Return (x, y) of the center of cell containing provided text 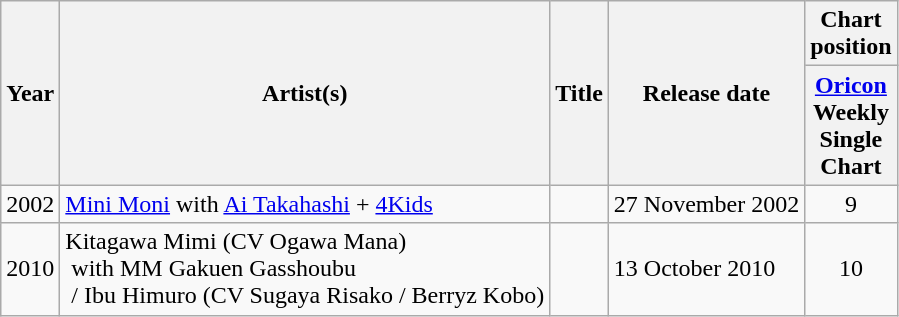
Year (30, 93)
Kitagawa Mimi (CV Ogawa Mana) with MM Gakuen Gasshoubu / Ibu Himuro (CV Sugaya Risako / Berryz Kobo) (305, 269)
Artist(s) (305, 93)
Chartposition (851, 34)
Mini Moni with Ai Takahashi + 4Kids (305, 204)
OriconWeeklySingleChart (851, 126)
2002 (30, 204)
10 (851, 269)
2010 (30, 269)
13 October 2010 (706, 269)
27 November 2002 (706, 204)
9 (851, 204)
Title (580, 93)
Release date (706, 93)
